Capture the cell that displays the provided text and extract its [x, y] central coordinate. 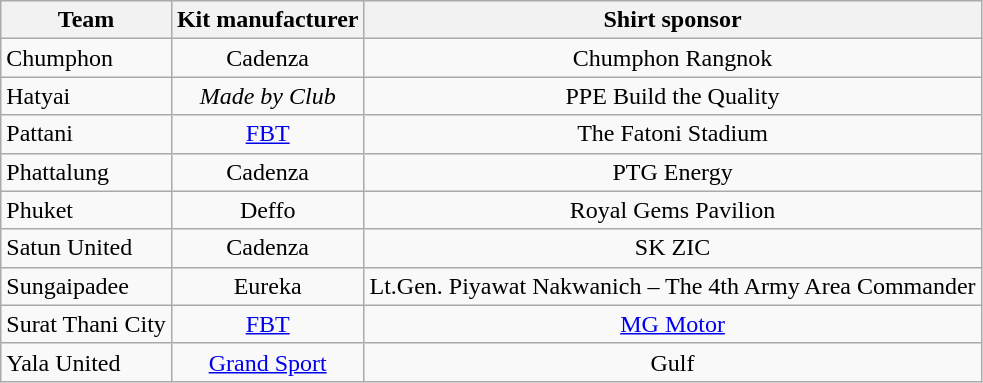
Yala United [86, 362]
Gulf [672, 362]
Phuket [86, 210]
Chumphon Rangnok [672, 58]
The Fatoni Stadium [672, 134]
Pattani [86, 134]
PPE Build the Quality [672, 96]
Royal Gems Pavilion [672, 210]
Deffo [268, 210]
Grand Sport [268, 362]
Eureka [268, 286]
Shirt sponsor [672, 20]
Chumphon [86, 58]
MG Motor [672, 324]
Sungaipadee [86, 286]
PTG Energy [672, 172]
Lt.Gen. Piyawat Nakwanich – The 4th Army Area Commander [672, 286]
Hatyai [86, 96]
Surat Thani City [86, 324]
SK ZIC [672, 248]
Phattalung [86, 172]
Kit manufacturer [268, 20]
Made by Club [268, 96]
Satun United [86, 248]
Team [86, 20]
